Locate the cell with the specified text and output its [X, Y] center coordinate. 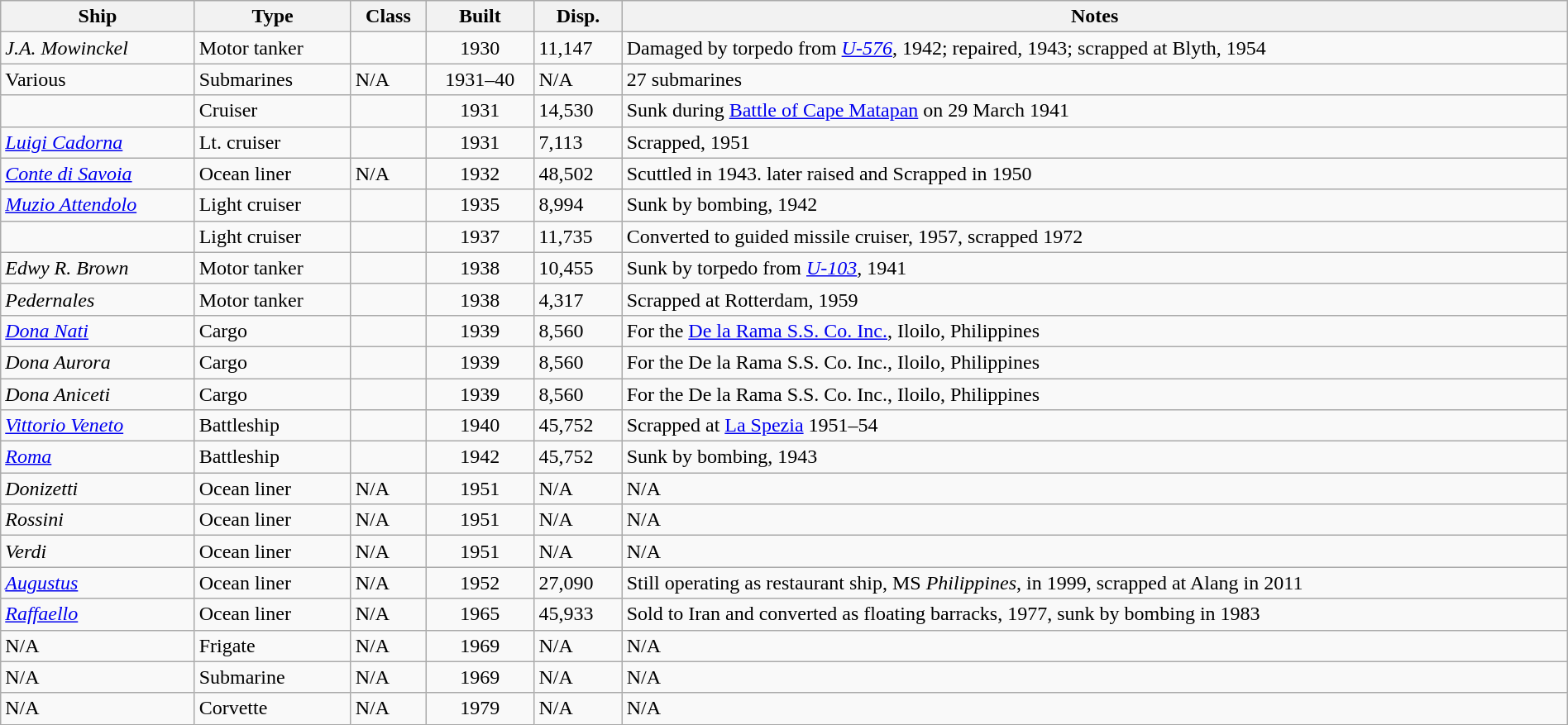
1932 [480, 174]
Lt. cruiser [273, 142]
Disp. [578, 17]
Submarines [273, 79]
Luigi Cadorna [98, 142]
Scuttled in 1943. later raised and Scrapped in 1950 [1095, 174]
Class [389, 17]
Converted to guided missile cruiser, 1957, scrapped 1972 [1095, 236]
1930 [480, 48]
1940 [480, 426]
1942 [480, 457]
Scrapped, 1951 [1095, 142]
Still operating as restaurant ship, MS Philippines, in 1999, scrapped at Alang in 2011 [1095, 583]
10,455 [578, 268]
1979 [480, 708]
Dona Nati [98, 331]
1935 [480, 205]
Raffaello [98, 614]
Dona Aniceti [98, 394]
27,090 [578, 583]
48,502 [578, 174]
11,735 [578, 236]
J.A. Mowinckel [98, 48]
Donizetti [98, 489]
Conte di Savoia [98, 174]
Vittorio Veneto [98, 426]
Verdi [98, 551]
4,317 [578, 299]
Ship [98, 17]
1952 [480, 583]
27 submarines [1095, 79]
7,113 [578, 142]
1965 [480, 614]
Type [273, 17]
1931–40 [480, 79]
Edwy R. Brown [98, 268]
Sunk by bombing, 1942 [1095, 205]
Damaged by torpedo from U-576, 1942; repaired, 1943; scrapped at Blyth, 1954 [1095, 48]
11,147 [578, 48]
Scrapped at Rotterdam, 1959 [1095, 299]
Sunk by torpedo from U-103, 1941 [1095, 268]
1937 [480, 236]
Corvette [273, 708]
Built [480, 17]
Various [98, 79]
8,994 [578, 205]
Scrapped at La Spezia 1951–54 [1095, 426]
Pedernales [98, 299]
Sold to Iran and converted as floating barracks, 1977, sunk by bombing in 1983 [1095, 614]
Cruiser [273, 111]
Sunk during Battle of Cape Matapan on 29 March 1941 [1095, 111]
Rossini [98, 520]
14,530 [578, 111]
Notes [1095, 17]
Roma [98, 457]
Sunk by bombing, 1943 [1095, 457]
Augustus [98, 583]
45,933 [578, 614]
Frigate [273, 646]
Submarine [273, 677]
Muzio Attendolo [98, 205]
Dona Aurora [98, 362]
